Capture the cell that displays the provided text and extract its (X, Y) central coordinate. 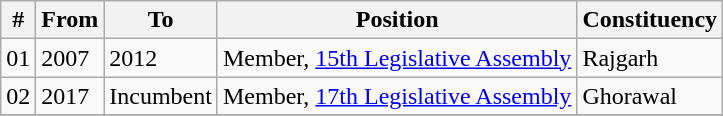
# (18, 20)
02 (18, 96)
From (70, 20)
Member, 15th Legislative Assembly (396, 58)
Member, 17th Legislative Assembly (396, 96)
To (161, 20)
Rajgarh (650, 58)
2012 (161, 58)
Constituency (650, 20)
Incumbent (161, 96)
Position (396, 20)
2007 (70, 58)
2017 (70, 96)
Ghorawal (650, 96)
01 (18, 58)
